Return [X, Y] of the center of cell containing provided text 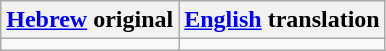
English translation [282, 20]
Hebrew original [90, 20]
